Extract the [X, Y] coordinate from the center of the cell holding the provided text.  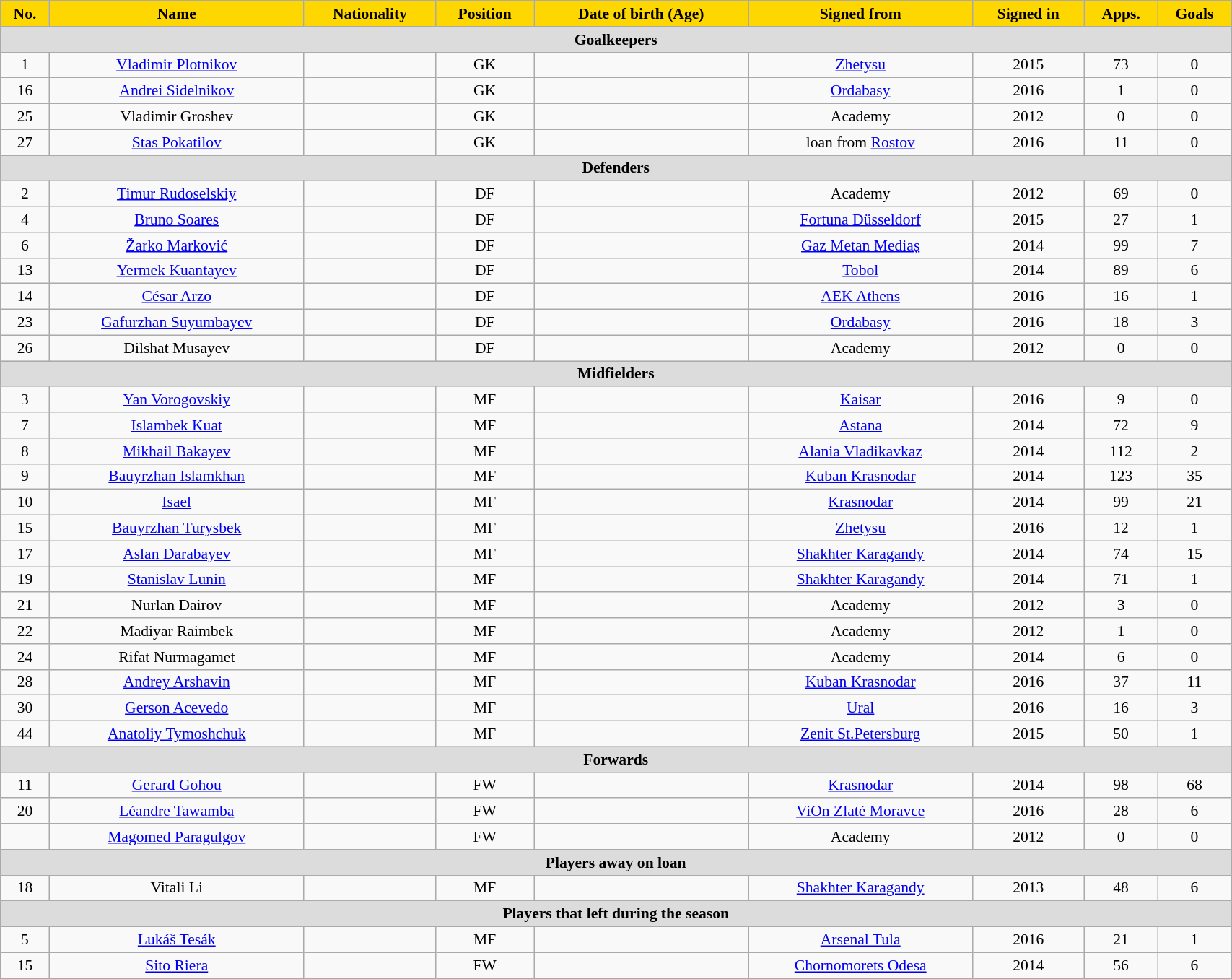
71 [1121, 580]
Nationality [370, 14]
Nurlan Dairov [176, 606]
26 [25, 348]
Goalkeepers [616, 40]
Signed from [860, 14]
Sito Riera [176, 965]
8 [25, 451]
Andrey Arshavin [176, 682]
Apps. [1121, 14]
César Arzo [176, 297]
35 [1194, 477]
Chornomorets Odesa [860, 965]
Madiyar Raimbek [176, 631]
Zenit St.Petersburg [860, 734]
Alania Vladikavkaz [860, 451]
98 [1121, 786]
Dilshat Musayev [176, 348]
Players away on loan [616, 863]
Kaisar [860, 400]
No. [25, 14]
25 [25, 117]
Vladimir Plotnikov [176, 65]
112 [1121, 451]
44 [25, 734]
5 [25, 940]
AEK Athens [860, 297]
Léandre Tawamba [176, 812]
72 [1121, 425]
Gafurzhan Suyumbayev [176, 323]
Aslan Darabayev [176, 554]
Isael [176, 502]
Midfielders [616, 374]
Mikhail Bakayev [176, 451]
Astana [860, 425]
Forwards [616, 760]
12 [1121, 528]
89 [1121, 271]
loan from Rostov [860, 142]
Tobol [860, 271]
17 [25, 554]
Stas Pokatilov [176, 142]
Date of birth (Age) [641, 14]
4 [25, 219]
Position [485, 14]
Arsenal Tula [860, 940]
Bauyrzhan Turysbek [176, 528]
Islambek Kuat [176, 425]
2013 [1028, 888]
14 [25, 297]
Stanislav Lunin [176, 580]
Gerard Gohou [176, 786]
Name [176, 14]
Yermek Kuantayev [176, 271]
10 [25, 502]
Yan Vorogovskiy [176, 400]
Fortuna Düsseldorf [860, 219]
Goals [1194, 14]
68 [1194, 786]
Timur Rudoselskiy [176, 194]
Signed in [1028, 14]
22 [25, 631]
69 [1121, 194]
73 [1121, 65]
13 [25, 271]
Gaz Metan Mediaș [860, 245]
Players that left during the season [616, 914]
30 [25, 708]
19 [25, 580]
Defenders [616, 168]
56 [1121, 965]
ViOn Zlaté Moravce [860, 812]
Magomed Paragulgov [176, 837]
24 [25, 657]
48 [1121, 888]
Ural [860, 708]
Andrei Sidelnikov [176, 91]
Bruno Soares [176, 219]
123 [1121, 477]
Vladimir Groshev [176, 117]
50 [1121, 734]
74 [1121, 554]
Bauyrzhan Islamkhan [176, 477]
Žarko Marković [176, 245]
23 [25, 323]
Anatoliy Tymoshchuk [176, 734]
Vitali Li [176, 888]
20 [25, 812]
Rifat Nurmagamet [176, 657]
37 [1121, 682]
Lukáš Tesák [176, 940]
Gerson Acevedo [176, 708]
